Extract the (X, Y) coordinate from the center of the cell holding the provided text.  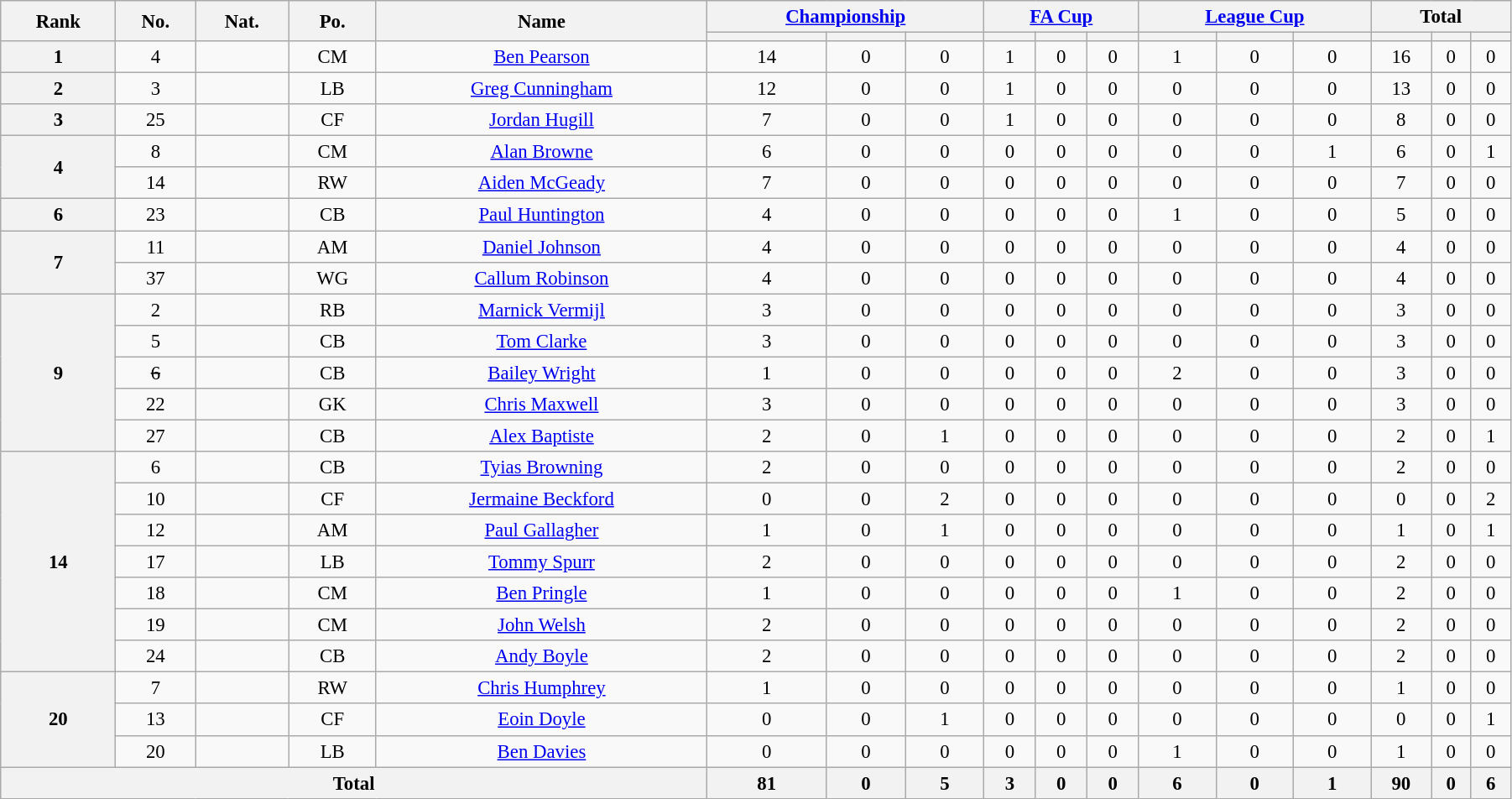
Nat. (242, 21)
Tommy Spurr (541, 562)
Alex Baptiste (541, 436)
90 (1401, 783)
Andy Boyle (541, 656)
Alan Browne (541, 152)
Eoin Doyle (541, 720)
Championship (845, 17)
Rank (59, 21)
Ben Pringle (541, 593)
Marnick Vermijl (541, 310)
16 (1401, 57)
23 (156, 215)
WG (332, 278)
Aiden McGeady (541, 184)
25 (156, 120)
24 (156, 656)
Ben Pearson (541, 57)
RB (332, 310)
19 (156, 625)
11 (156, 247)
Greg Cunningham (541, 89)
Chris Maxwell (541, 405)
GK (332, 405)
37 (156, 278)
Chris Humphrey (541, 688)
22 (156, 405)
Bailey Wright (541, 373)
Paul Gallagher (541, 530)
Tom Clarke (541, 341)
FA Cup (1061, 17)
81 (767, 783)
Paul Huntington (541, 215)
27 (156, 436)
Name (541, 21)
17 (156, 562)
Jordan Hugill (541, 120)
League Cup (1255, 17)
Po. (332, 21)
10 (156, 499)
18 (156, 593)
No. (156, 21)
9 (59, 373)
John Welsh (541, 625)
Tyias Browning (541, 467)
Callum Robinson (541, 278)
Ben Davies (541, 751)
Daniel Johnson (541, 247)
Jermaine Beckford (541, 499)
